Locate the cell with the specified text and output its [x, y] center coordinate. 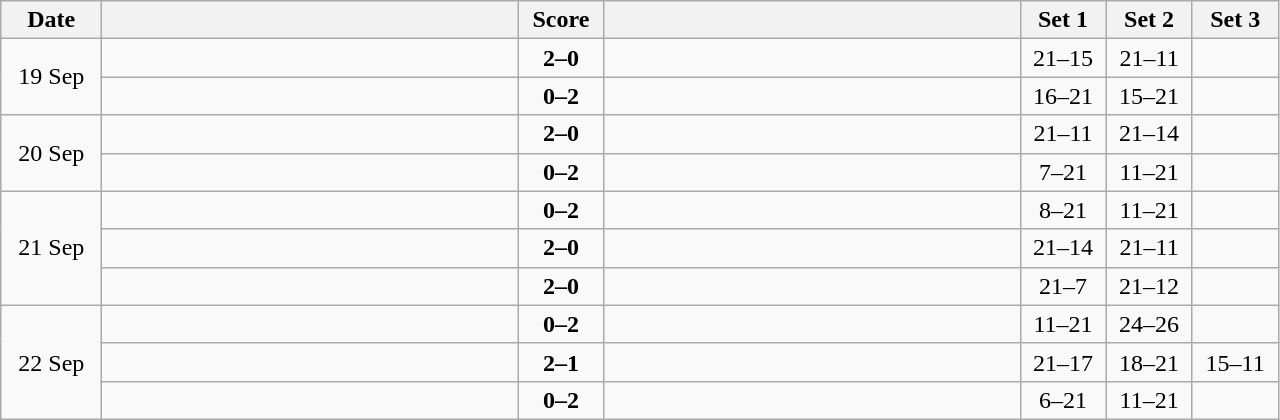
20 Sep [52, 153]
Score [561, 20]
15–21 [1149, 96]
15–11 [1235, 362]
21–17 [1063, 362]
Date [52, 20]
21–15 [1063, 58]
7–21 [1063, 172]
21–7 [1063, 286]
19 Sep [52, 77]
22 Sep [52, 362]
18–21 [1149, 362]
21 Sep [52, 248]
21–12 [1149, 286]
Set 1 [1063, 20]
Set 2 [1149, 20]
8–21 [1063, 210]
16–21 [1063, 96]
24–26 [1149, 324]
Set 3 [1235, 20]
6–21 [1063, 400]
2–1 [561, 362]
